Scan for the cell matching the given text and deliver its [X, Y] coordinate at center. 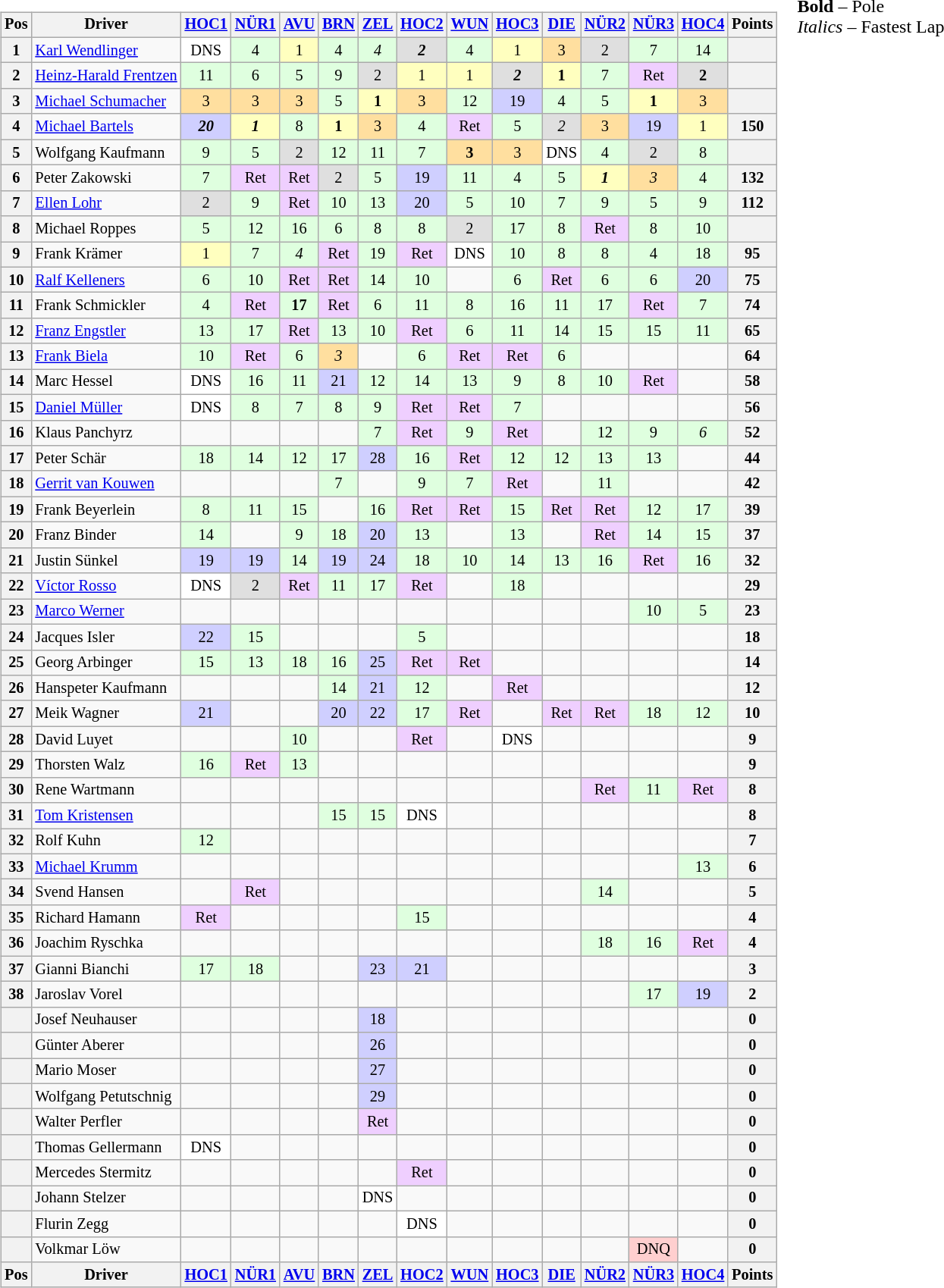
Franz Binder [106, 535]
Franz Engstler [106, 331]
Rene Wartmann [106, 790]
Günter Aberer [106, 1045]
Flurin Zegg [106, 1224]
David Luyet [106, 739]
35 [16, 918]
30 [16, 790]
Frank Biela [106, 356]
58 [752, 382]
Michael Bartels [106, 127]
65 [752, 331]
34 [16, 892]
Peter Schär [106, 459]
Thomas Gellermann [106, 1148]
74 [752, 306]
Justin Sünkel [106, 560]
Michael Schumacher [106, 102]
38 [16, 995]
Daniel Müller [106, 407]
Marco Werner [106, 612]
Volkmar Löw [106, 1249]
Michael Krumm [106, 867]
Mercedes Stermitz [106, 1173]
Wolfgang Petutschnig [106, 1096]
Frank Schmickler [106, 306]
Frank Krämer [106, 255]
95 [752, 255]
Klaus Panchyrz [106, 433]
42 [752, 484]
31 [16, 816]
Gianni Bianchi [106, 969]
Heinz-Harald Frentzen [106, 76]
Marc Hessel [106, 382]
Ellen Lohr [106, 203]
Frank Beyerlein [106, 509]
33 [16, 867]
75 [752, 280]
Karl Wendlinger [106, 50]
Gerrit van Kouwen [106, 484]
Wolfgang Kaufmann [106, 152]
36 [16, 943]
Richard Hamann [106, 918]
112 [752, 203]
Tom Kristensen [106, 816]
39 [752, 509]
56 [752, 407]
Josef Neuhauser [106, 1020]
DNQ [654, 1249]
Walter Perfler [106, 1122]
Georg Arbinger [106, 663]
Rolf Kuhn [106, 841]
52 [752, 433]
Joachim Ryschka [106, 943]
Mario Moser [106, 1071]
Jaroslav Vorel [106, 995]
Meik Wagner [106, 713]
64 [752, 356]
Svend Hansen [106, 892]
Michael Roppes [106, 229]
Hanspeter Kaufmann [106, 688]
Johann Stelzer [106, 1199]
150 [752, 127]
Ralf Kelleners [106, 280]
Thorsten Walz [106, 765]
44 [752, 459]
Víctor Rosso [106, 586]
132 [752, 178]
Jacques Isler [106, 637]
Peter Zakowski [106, 178]
